Determine the (x, y) coordinate at the center of the cell enclosing the given text.  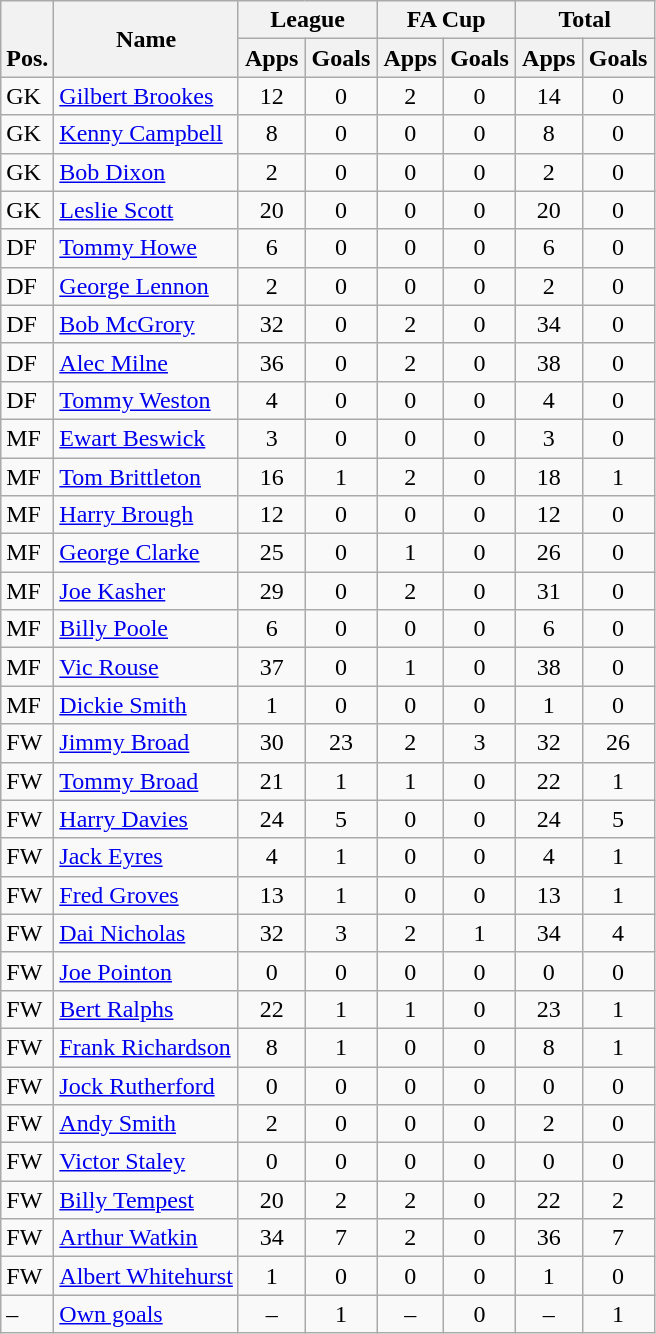
18 (550, 477)
Pos. (28, 39)
29 (272, 591)
Dickie Smith (146, 705)
Bert Ralphs (146, 1009)
Jimmy Broad (146, 743)
21 (272, 781)
Jock Rutherford (146, 1085)
Andy Smith (146, 1124)
Tom Brittleton (146, 477)
Harry Brough (146, 515)
Bob McGrory (146, 324)
Joe Pointon (146, 971)
16 (272, 477)
League (308, 20)
Gilbert Brookes (146, 96)
Jack Eyres (146, 857)
Alec Milne (146, 362)
Tommy Howe (146, 248)
Tommy Weston (146, 400)
Joe Kasher (146, 591)
25 (272, 553)
Dai Nicholas (146, 933)
Albert Whitehurst (146, 1276)
Victor Staley (146, 1162)
Total (586, 20)
14 (550, 96)
Frank Richardson (146, 1047)
George Lennon (146, 286)
Tommy Broad (146, 781)
Name (146, 39)
30 (272, 743)
George Clarke (146, 553)
Fred Groves (146, 895)
Vic Rouse (146, 667)
31 (550, 591)
Harry Davies (146, 819)
Bob Dixon (146, 172)
FA Cup (446, 20)
Own goals (146, 1314)
Leslie Scott (146, 210)
Billy Tempest (146, 1200)
37 (272, 667)
Arthur Watkin (146, 1238)
Billy Poole (146, 629)
Ewart Beswick (146, 438)
Kenny Campbell (146, 134)
